Locate the cell with the specified text and output its [X, Y] center coordinate. 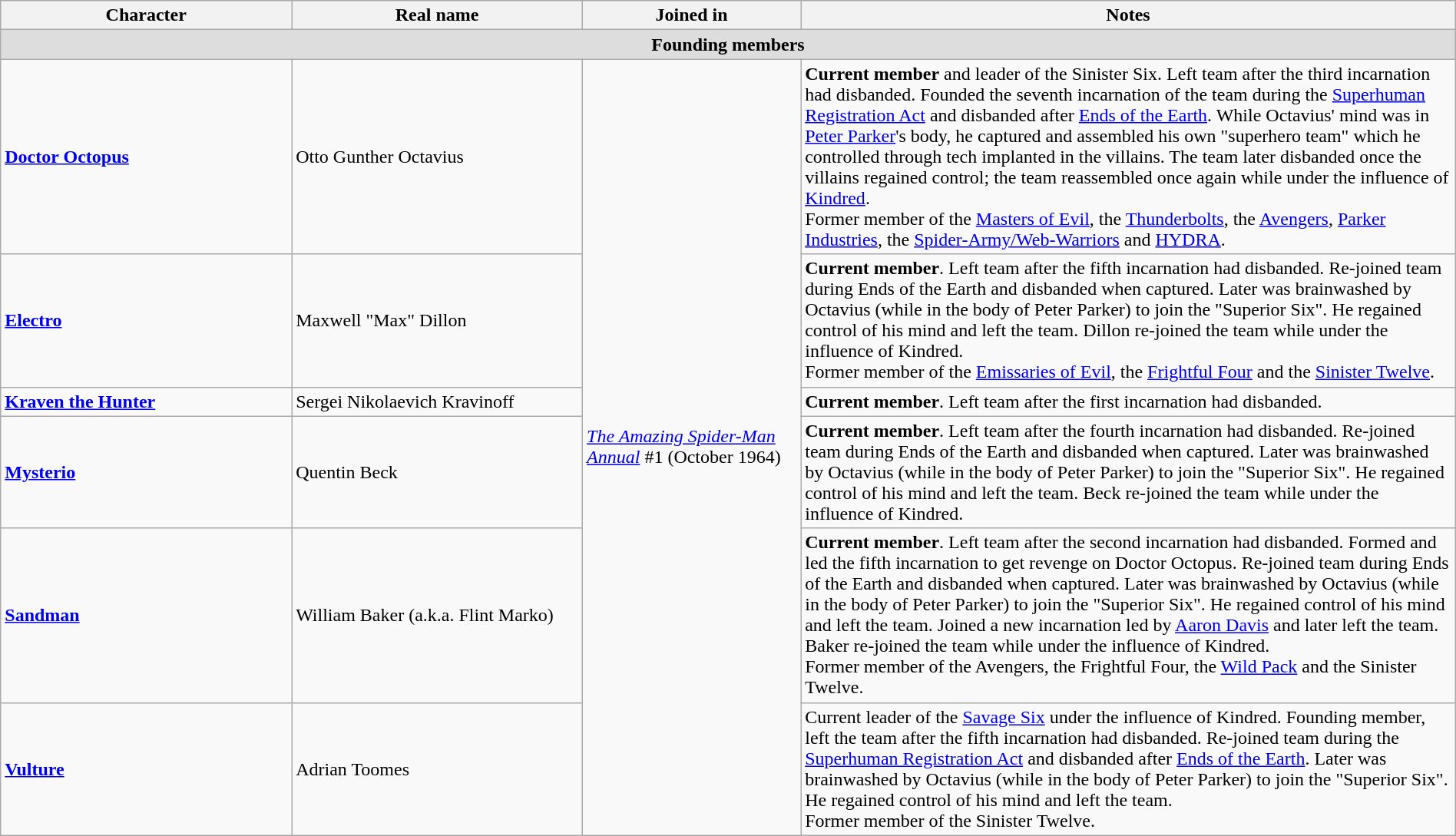
Character [146, 15]
Founding members [728, 45]
Maxwell "Max" Dillon [438, 321]
Vulture [146, 769]
Notes [1129, 15]
Kraven the Hunter [146, 401]
Doctor Octopus [146, 157]
Joined in [692, 15]
Adrian Toomes [438, 769]
William Baker (a.k.a. Flint Marko) [438, 616]
Sergei Nikolaevich Kravinoff [438, 401]
Quentin Beck [438, 472]
Electro [146, 321]
The Amazing Spider-Man Annual #1 (October 1964) [692, 447]
Real name [438, 15]
Current member. Left team after the first incarnation had disbanded. [1129, 401]
Sandman [146, 616]
Otto Gunther Octavius [438, 157]
Mysterio [146, 472]
